Return [X, Y] of the center of cell containing provided text 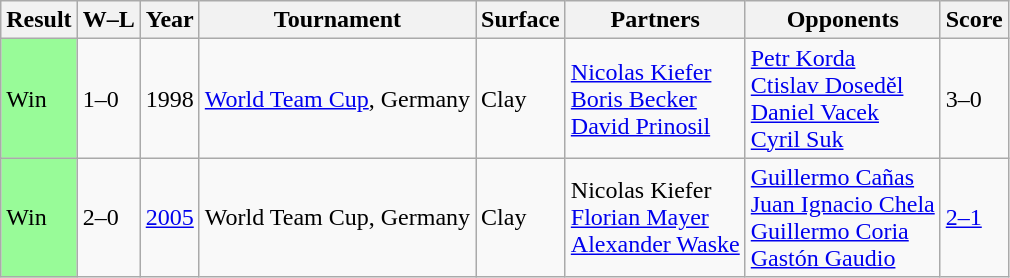
2005 [170, 218]
2–1 [974, 218]
Partners [655, 20]
Tournament [337, 20]
3–0 [974, 98]
Score [974, 20]
Year [170, 20]
Petr Korda Ctislav Doseděl Daniel Vacek Cyril Suk [842, 98]
Nicolas Kiefer Florian Mayer Alexander Waske [655, 218]
2–0 [108, 218]
Opponents [842, 20]
1–0 [108, 98]
Nicolas Kiefer Boris Becker David Prinosil [655, 98]
Guillermo Cañas Juan Ignacio Chela Guillermo Coria Gastón Gaudio [842, 218]
Result [39, 20]
W–L [108, 20]
Surface [521, 20]
1998 [170, 98]
